Capture the cell that displays the provided text and extract its [X, Y] central coordinate. 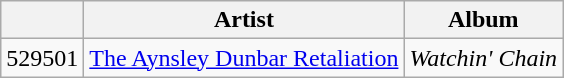
Artist [244, 20]
529501 [42, 58]
Watchin' Chain [484, 58]
Album [484, 20]
The Aynsley Dunbar Retaliation [244, 58]
